Identify which cell holds the provided text, then report its [X, Y] central coordinate. 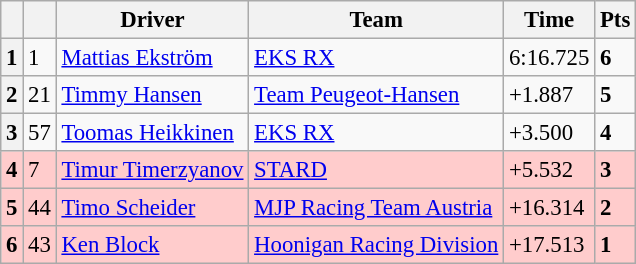
Time [550, 20]
21 [40, 95]
Toomas Heikkinen [152, 133]
+17.513 [550, 245]
STARD [376, 170]
+3.500 [550, 133]
Timmy Hansen [152, 95]
57 [40, 133]
Team Peugeot-Hansen [376, 95]
MJP Racing Team Austria [376, 208]
Timur Timerzyanov [152, 170]
43 [40, 245]
7 [40, 170]
+1.887 [550, 95]
Hoonigan Racing Division [376, 245]
Pts [616, 20]
Ken Block [152, 245]
Timo Scheider [152, 208]
6:16.725 [550, 58]
+16.314 [550, 208]
+5.532 [550, 170]
Mattias Ekström [152, 58]
Team [376, 20]
Driver [152, 20]
44 [40, 208]
